Find where the given text appears and provide that cell's center as [X, Y] coordinate. 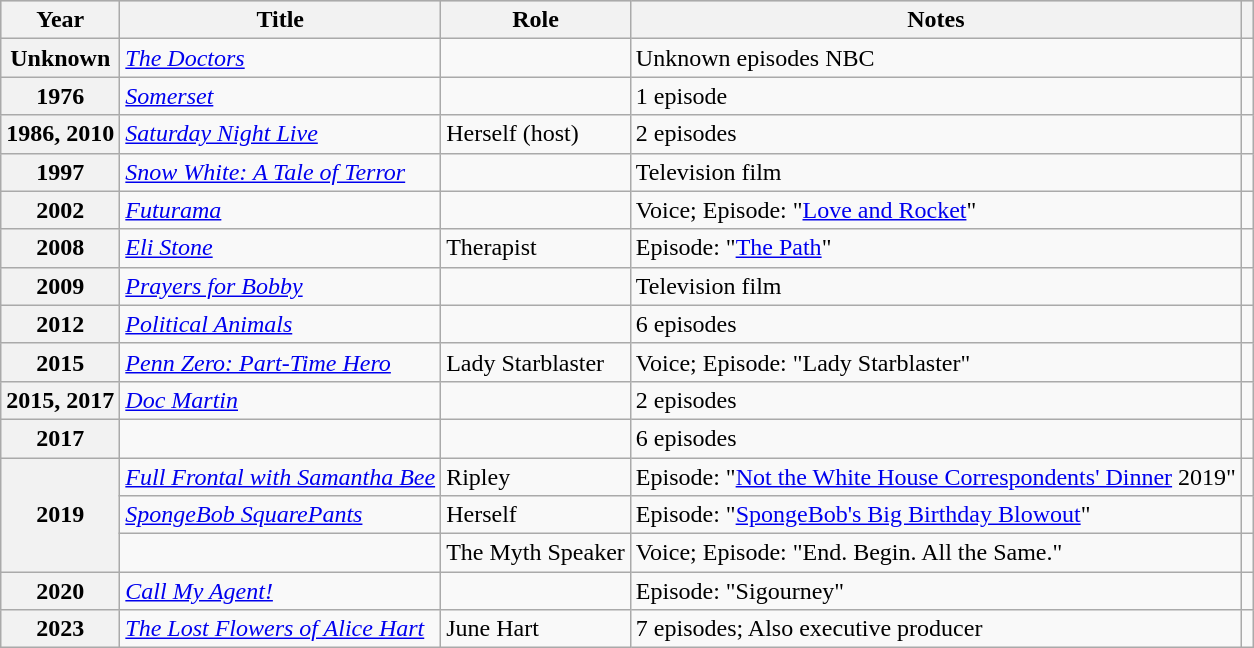
Herself (host) [536, 134]
7 episodes; Also executive producer [936, 629]
Unknown [60, 58]
Doc Martin [280, 400]
Title [280, 20]
Eli Stone [280, 248]
1976 [60, 96]
1986, 2010 [60, 134]
Episode: "The Path" [936, 248]
Full Frontal with Samantha Bee [280, 477]
Somerset [280, 96]
2015 [60, 362]
Episode: "Sigourney" [936, 591]
Lady Starblaster [536, 362]
Voice; Episode: "Lady Starblaster" [936, 362]
Ripley [536, 477]
SpongeBob SquarePants [280, 515]
The Lost Flowers of Alice Hart [280, 629]
2020 [60, 591]
2017 [60, 438]
2009 [60, 286]
Voice; Episode: "Love and Rocket" [936, 210]
2012 [60, 324]
Voice; Episode: "End. Begin. All the Same." [936, 553]
Episode: "SpongeBob's Big Birthday Blowout" [936, 515]
June Hart [536, 629]
Notes [936, 20]
Political Animals [280, 324]
Penn Zero: Part-Time Hero [280, 362]
Unknown episodes NBC [936, 58]
Therapist [536, 248]
Snow White: A Tale of Terror [280, 172]
The Doctors [280, 58]
2019 [60, 515]
2008 [60, 248]
2023 [60, 629]
2015, 2017 [60, 400]
Role [536, 20]
Futurama [280, 210]
1997 [60, 172]
Prayers for Bobby [280, 286]
2002 [60, 210]
Episode: "Not the White House Correspondents' Dinner 2019" [936, 477]
Herself [536, 515]
Call My Agent! [280, 591]
1 episode [936, 96]
Year [60, 20]
The Myth Speaker [536, 553]
Saturday Night Live [280, 134]
